Scan for the cell matching the given text and deliver its [x, y] coordinate at center. 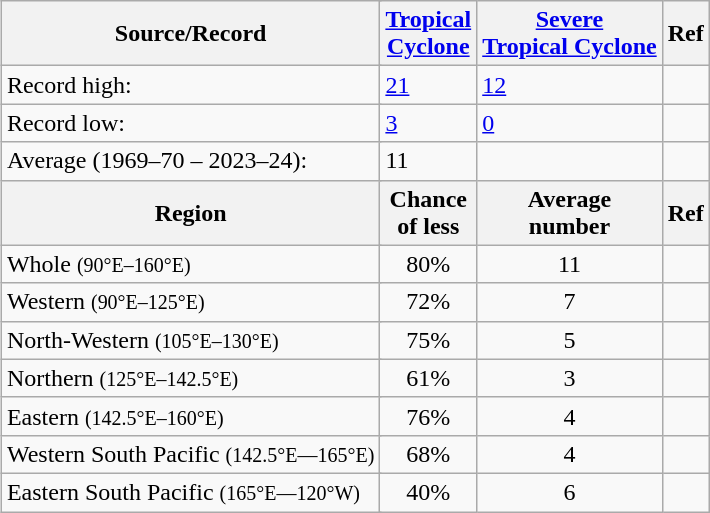
5 [570, 340]
Averagenumber [570, 212]
SevereTropical Cyclone [570, 34]
Region [190, 212]
Record high: [190, 85]
Eastern (142.5°E–160°E) [190, 416]
75% [428, 340]
76% [428, 416]
12 [570, 85]
Chanceof less [428, 212]
6 [570, 492]
TropicalCyclone [428, 34]
0 [570, 123]
Western (90°E–125°E) [190, 302]
21 [428, 85]
72% [428, 302]
Whole (90°E–160°E) [190, 264]
Average (1969–70 – 2023–24): [190, 161]
68% [428, 454]
Source/Record [190, 34]
61% [428, 378]
North-Western (105°E–130°E) [190, 340]
Northern (125°E–142.5°E) [190, 378]
7 [570, 302]
40% [428, 492]
Eastern South Pacific (165°E—120°W) [190, 492]
Record low: [190, 123]
80% [428, 264]
Western South Pacific (142.5°E—165°E) [190, 454]
